Provide the (X, Y) coordinate of the cell's center where the given text is located.  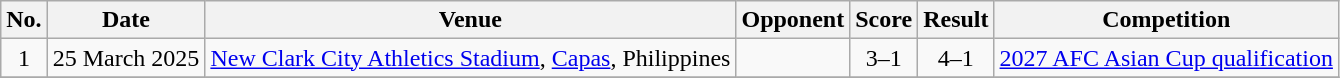
Competition (1166, 20)
4–1 (956, 58)
Result (956, 20)
25 March 2025 (126, 58)
Score (884, 20)
2027 AFC Asian Cup qualification (1166, 58)
3–1 (884, 58)
Opponent (793, 20)
No. (24, 20)
New Clark City Athletics Stadium, Capas, Philippines (470, 58)
Date (126, 20)
1 (24, 58)
Venue (470, 20)
